Locate the cell with the specified text and output its [X, Y] center coordinate. 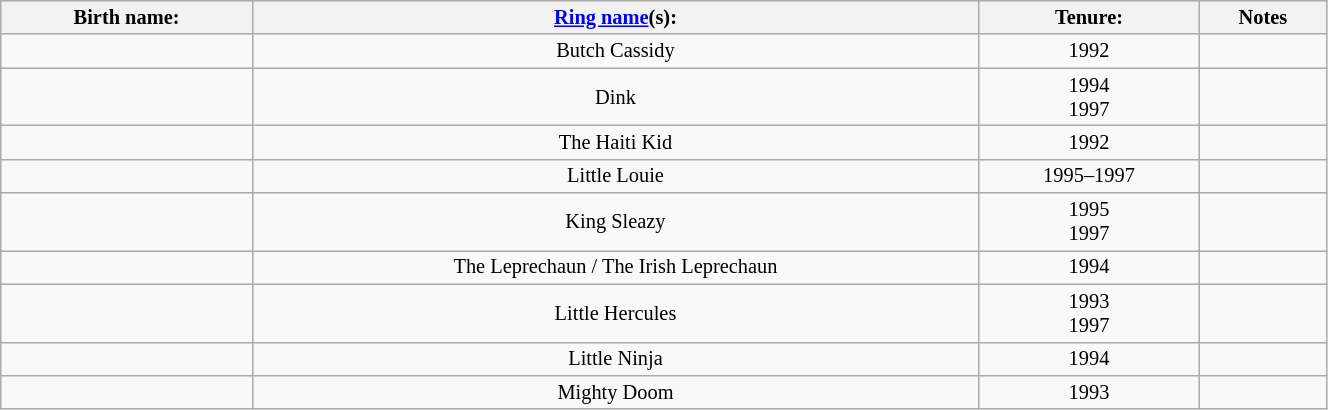
Little Hercules [615, 313]
19931997 [1090, 313]
Mighty Doom [615, 392]
King Sleazy [615, 222]
19941997 [1090, 97]
The Leprechaun / The Irish Leprechaun [615, 267]
Birth name: [127, 17]
Little Ninja [615, 359]
1993 [1090, 392]
19951997 [1090, 222]
Tenure: [1090, 17]
Dink [615, 97]
1995–1997 [1090, 176]
Butch Cassidy [615, 51]
Ring name(s): [615, 17]
The Haiti Kid [615, 142]
Notes [1262, 17]
Little Louie [615, 176]
